Scan for the cell matching the given text and deliver its (x, y) coordinate at center. 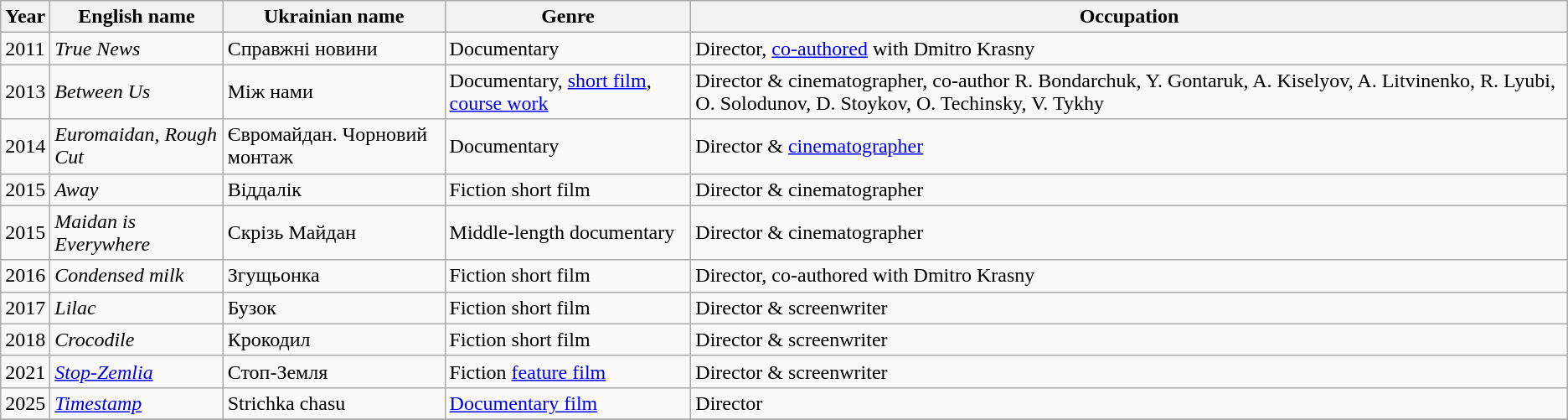
Справжні новини (333, 49)
2016 (25, 276)
Away (137, 189)
Стоп-Земля (333, 371)
2014 (25, 146)
2025 (25, 403)
English name (137, 17)
Stop-Zemlia (137, 371)
Euromaidan, Rough Cut (137, 146)
Згущьонка (333, 276)
True News (137, 49)
Between Us (137, 92)
Documentary film (568, 403)
Fiction feature film (568, 371)
2017 (25, 308)
Crocodile (137, 340)
Між нами (333, 92)
Genre (568, 17)
Year (25, 17)
Maidan is Everywhere (137, 233)
Timestamp (137, 403)
Ukrainian name (333, 17)
Documentary, short film, course work (568, 92)
Middle-length documentary (568, 233)
Condensed milk (137, 276)
Lilac (137, 308)
Strichka chasu (333, 403)
Скрізь Майдан (333, 233)
Віддалік (333, 189)
Director (1129, 403)
Occupation (1129, 17)
2021 (25, 371)
Бузок (333, 308)
2013 (25, 92)
2011 (25, 49)
2018 (25, 340)
Євромайдан. Чорновий монтаж (333, 146)
Крокодил (333, 340)
